Locate the cell with the specified text and output its [X, Y] center coordinate. 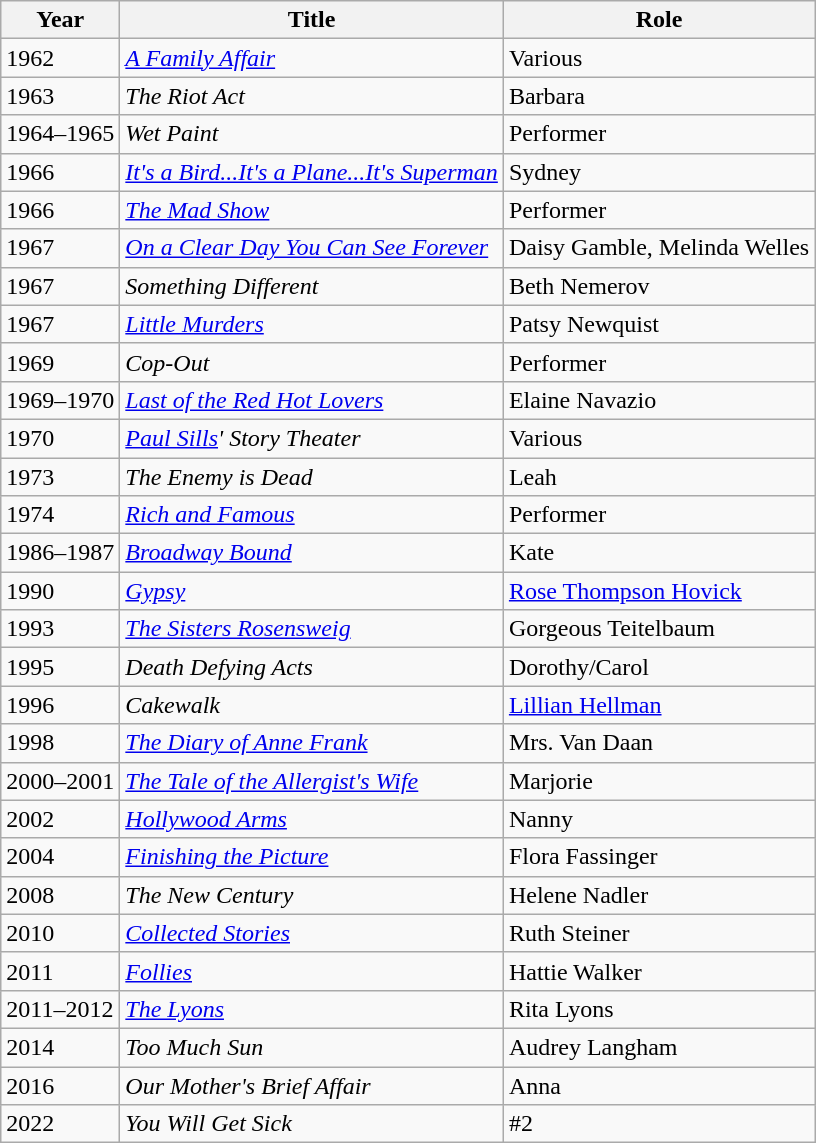
The Mad Show [312, 210]
Title [312, 20]
Hollywood Arms [312, 819]
Finishing the Picture [312, 857]
Barbara [658, 96]
Broadway Bound [312, 553]
Death Defying Acts [312, 667]
Mrs. Van Daan [658, 743]
2002 [60, 819]
2010 [60, 933]
2000–2001 [60, 781]
Marjorie [658, 781]
The Tale of the Allergist's Wife [312, 781]
Elaine Navazio [658, 400]
2011–2012 [60, 1009]
Helene Nadler [658, 895]
Rose Thompson Hovick [658, 591]
1993 [60, 629]
Cop-Out [312, 362]
You Will Get Sick [312, 1124]
The Lyons [312, 1009]
Nanny [658, 819]
Anna [658, 1085]
On a Clear Day You Can See Forever [312, 248]
Year [60, 20]
1970 [60, 438]
2014 [60, 1047]
Beth Nemerov [658, 286]
Patsy Newquist [658, 324]
2016 [60, 1085]
1986–1987 [60, 553]
Gorgeous Teitelbaum [658, 629]
Follies [312, 971]
Rita Lyons [658, 1009]
Rich and Famous [312, 515]
Gypsy [312, 591]
Last of the Red Hot Lovers [312, 400]
It's a Bird...It's a Plane...It's Superman [312, 172]
The Diary of Anne Frank [312, 743]
Dorothy/Carol [658, 667]
1998 [60, 743]
Daisy Gamble, Melinda Welles [658, 248]
Role [658, 20]
1969 [60, 362]
The New Century [312, 895]
Paul Sills' Story Theater [312, 438]
Hattie Walker [658, 971]
Cakewalk [312, 705]
The Enemy is Dead [312, 477]
2004 [60, 857]
Flora Fassinger [658, 857]
Kate [658, 553]
2008 [60, 895]
Our Mother's Brief Affair [312, 1085]
1964–1965 [60, 134]
The Riot Act [312, 96]
1990 [60, 591]
Too Much Sun [312, 1047]
Sydney [658, 172]
1963 [60, 96]
1974 [60, 515]
A Family Affair [312, 58]
Audrey Langham [658, 1047]
Lillian Hellman [658, 705]
2022 [60, 1124]
1962 [60, 58]
Collected Stories [312, 933]
2011 [60, 971]
1969–1970 [60, 400]
Wet Paint [312, 134]
Ruth Steiner [658, 933]
1996 [60, 705]
Something Different [312, 286]
Little Murders [312, 324]
1973 [60, 477]
The Sisters Rosensweig [312, 629]
1995 [60, 667]
Leah [658, 477]
#2 [658, 1124]
